Scan for the cell matching the given text and deliver its [x, y] coordinate at center. 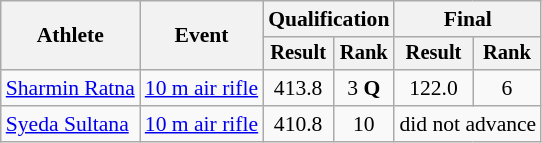
10 [364, 124]
Qualification [328, 19]
Event [202, 36]
Syeda Sultana [70, 124]
6 [508, 88]
3 Q [364, 88]
410.8 [298, 124]
122.0 [433, 88]
Final [468, 19]
Sharmin Ratna [70, 88]
Athlete [70, 36]
413.8 [298, 88]
did not advance [468, 124]
